Identify which cell holds the provided text, then report its (x, y) central coordinate. 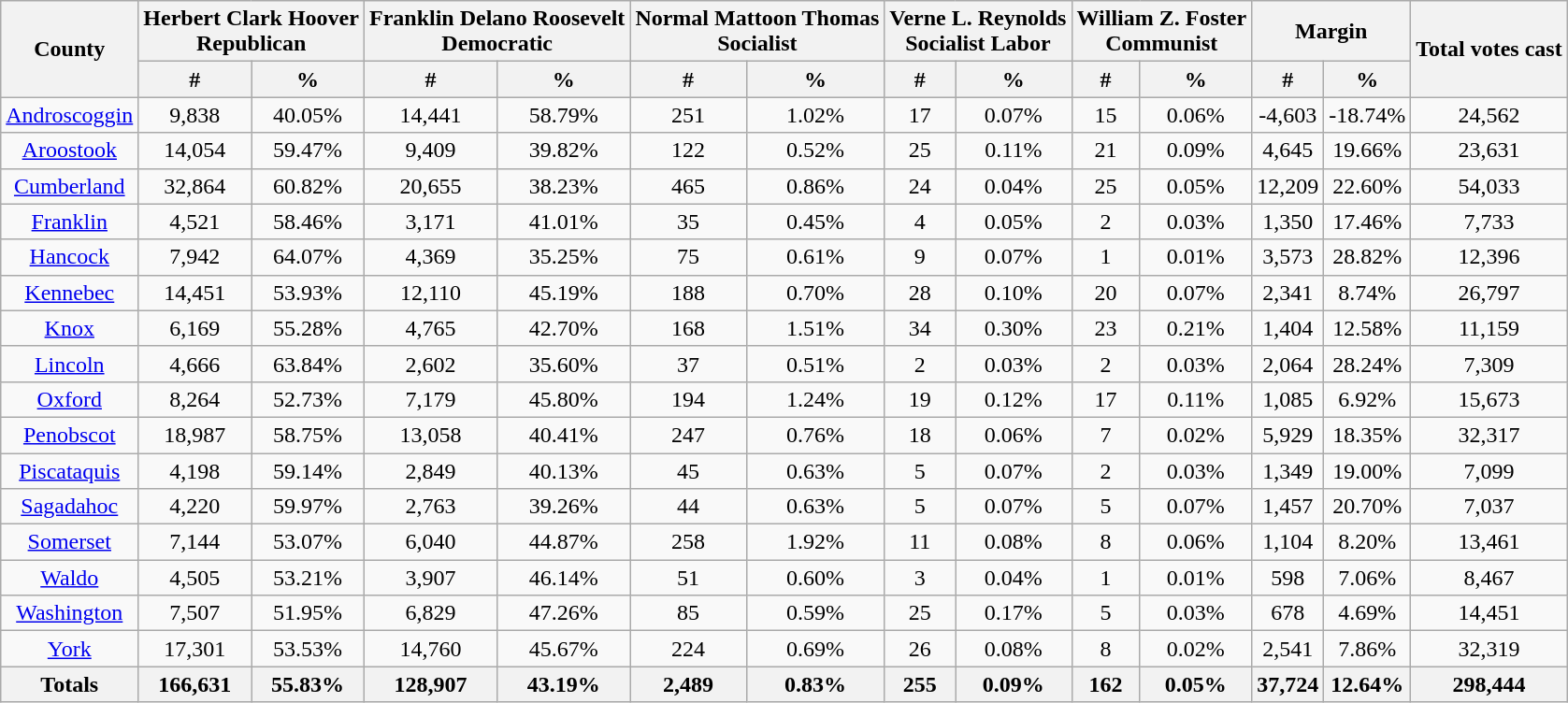
11 (920, 542)
0.51% (815, 364)
1,404 (1288, 328)
53.07% (309, 542)
44 (688, 507)
26 (920, 649)
34 (920, 328)
20.70% (1367, 507)
0.52% (815, 151)
0.17% (1014, 613)
2,341 (1288, 293)
4.69% (1367, 613)
7,099 (1489, 470)
12,396 (1489, 257)
59.97% (309, 507)
1.92% (815, 542)
166,631 (194, 684)
7.06% (1367, 578)
0.10% (1014, 293)
122 (688, 151)
Total votes cast (1489, 49)
7.86% (1367, 649)
6,169 (194, 328)
45.67% (564, 649)
52.73% (309, 399)
13,058 (430, 435)
9 (920, 257)
Cumberland (69, 186)
465 (688, 186)
44.87% (564, 542)
20 (1105, 293)
Washington (69, 613)
1,349 (1288, 470)
Somerset (69, 542)
4,645 (1288, 151)
2,489 (688, 684)
9,838 (194, 115)
Herbert Clark HooverRepublican (252, 32)
8,467 (1489, 578)
21 (1105, 151)
22.60% (1367, 186)
19.66% (1367, 151)
19.00% (1367, 470)
26,797 (1489, 293)
0.70% (815, 293)
1.02% (815, 115)
7,507 (194, 613)
4,666 (194, 364)
28.82% (1367, 257)
Hancock (69, 257)
20,655 (430, 186)
53.53% (309, 649)
38.23% (564, 186)
Waldo (69, 578)
2,541 (1288, 649)
45 (688, 470)
12.58% (1367, 328)
678 (1288, 613)
5,929 (1288, 435)
Totals (69, 684)
7,942 (194, 257)
35 (688, 222)
Margin (1331, 32)
298,444 (1489, 684)
8.74% (1367, 293)
28.24% (1367, 364)
3 (920, 578)
40.41% (564, 435)
12.64% (1367, 684)
24,562 (1489, 115)
4 (920, 222)
2,763 (430, 507)
0.30% (1014, 328)
Normal Mattoon ThomasSocialist (757, 32)
45.19% (564, 293)
35.25% (564, 257)
224 (688, 649)
32,317 (1489, 435)
85 (688, 613)
55.28% (309, 328)
1,085 (1288, 399)
58.79% (564, 115)
0.61% (815, 257)
13,461 (1489, 542)
19 (920, 399)
15 (1105, 115)
39.82% (564, 151)
Oxford (69, 399)
1,350 (1288, 222)
40.13% (564, 470)
12,110 (430, 293)
4,521 (194, 222)
-18.74% (1367, 115)
Knox (69, 328)
0.83% (815, 684)
Piscataquis (69, 470)
6,040 (430, 542)
53.93% (309, 293)
247 (688, 435)
0.12% (1014, 399)
12,209 (1288, 186)
0.45% (815, 222)
0.59% (815, 613)
-4,603 (1288, 115)
37 (688, 364)
Franklin (69, 222)
0.76% (815, 435)
1.24% (815, 399)
18 (920, 435)
4,220 (194, 507)
3,171 (430, 222)
17,301 (194, 649)
8,264 (194, 399)
9,409 (430, 151)
Sagadahoc (69, 507)
7,309 (1489, 364)
18,987 (194, 435)
162 (1105, 684)
258 (688, 542)
Franklin Delano RooseveltDemocratic (496, 32)
Verne L. ReynoldsSocialist Labor (978, 32)
0.69% (815, 649)
58.75% (309, 435)
2,849 (430, 470)
41.01% (564, 222)
7,179 (430, 399)
63.84% (309, 364)
4,765 (430, 328)
43.19% (564, 684)
32,864 (194, 186)
39.26% (564, 507)
128,907 (430, 684)
15,673 (1489, 399)
3,573 (1288, 257)
7,037 (1489, 507)
23,631 (1489, 151)
0.21% (1196, 328)
18.35% (1367, 435)
59.14% (309, 470)
46.14% (564, 578)
0.60% (815, 578)
York (69, 649)
54,033 (1489, 186)
58.46% (309, 222)
255 (920, 684)
Penobscot (69, 435)
6.92% (1367, 399)
Aroostook (69, 151)
4,505 (194, 578)
County (69, 49)
59.47% (309, 151)
17.46% (1367, 222)
32,319 (1489, 649)
28 (920, 293)
188 (688, 293)
194 (688, 399)
4,369 (430, 257)
64.07% (309, 257)
45.80% (564, 399)
Lincoln (69, 364)
14,441 (430, 115)
14,054 (194, 151)
47.26% (564, 613)
42.70% (564, 328)
Kennebec (69, 293)
11,159 (1489, 328)
1,457 (1288, 507)
6,829 (430, 613)
51.95% (309, 613)
251 (688, 115)
4,198 (194, 470)
53.21% (309, 578)
2,064 (1288, 364)
Androscoggin (69, 115)
William Z. FosterCommunist (1161, 32)
14,760 (430, 649)
3,907 (430, 578)
2,602 (430, 364)
7 (1105, 435)
598 (1288, 578)
0.86% (815, 186)
168 (688, 328)
35.60% (564, 364)
8.20% (1367, 542)
55.83% (309, 684)
7,733 (1489, 222)
1.51% (815, 328)
60.82% (309, 186)
40.05% (309, 115)
1,104 (1288, 542)
24 (920, 186)
75 (688, 257)
51 (688, 578)
23 (1105, 328)
37,724 (1288, 684)
7,144 (194, 542)
